Search for the cell housing the specified text and yield its [x, y] center coordinate. 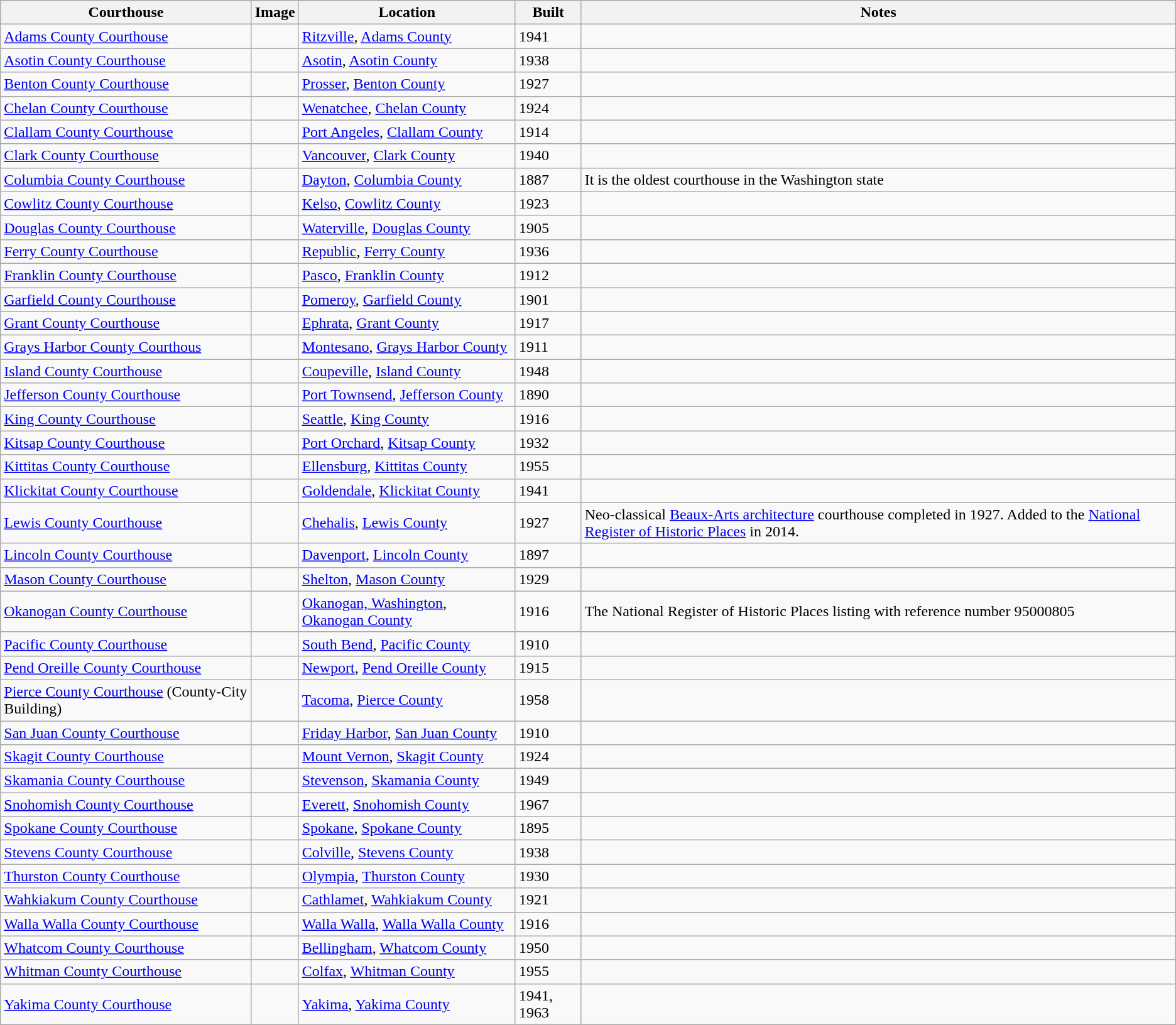
1897 [548, 555]
Ritzville, Adams County [407, 36]
1915 [548, 668]
Seattle, King County [407, 419]
Pierce County Courthouse (County-City Building) [126, 700]
1895 [548, 828]
Kittitas County Courthouse [126, 467]
Mount Vernon, Skagit County [407, 757]
Olympia, Thurston County [407, 876]
1930 [548, 876]
Walla Walla, Walla Walla County [407, 924]
Kelso, Cowlitz County [407, 203]
Ellensburg, Kittitas County [407, 467]
Newport, Pend Oreille County [407, 668]
Yakima County Courthouse [126, 1004]
1941, 1963 [548, 1004]
Wahkiakum County Courthouse [126, 900]
Notes [878, 13]
Republic, Ferry County [407, 251]
1936 [548, 251]
Skamania County Courthouse [126, 781]
Chelan County Courthouse [126, 108]
Everett, Snohomish County [407, 805]
Port Orchard, Kitsap County [407, 443]
Pend Oreille County Courthouse [126, 668]
1940 [548, 156]
Garfield County Courthouse [126, 300]
Montesano, Grays Harbor County [407, 347]
Clark County Courthouse [126, 156]
Prosser, Benton County [407, 84]
Stevenson, Skamania County [407, 781]
Wenatchee, Chelan County [407, 108]
Vancouver, Clark County [407, 156]
Colville, Stevens County [407, 852]
South Bend, Pacific County [407, 644]
Lewis County Courthouse [126, 523]
Jefferson County Courthouse [126, 395]
1917 [548, 323]
Thurston County Courthouse [126, 876]
1949 [548, 781]
Grays Harbor County Courthous [126, 347]
Clallam County Courthouse [126, 132]
The National Register of Historic Places listing with reference number 95000805 [878, 612]
Spokane County Courthouse [126, 828]
Douglas County Courthouse [126, 227]
San Juan County Courthouse [126, 733]
1923 [548, 203]
Okanogan County Courthouse [126, 612]
Grant County Courthouse [126, 323]
1914 [548, 132]
Klickitat County Courthouse [126, 491]
Coupeville, Island County [407, 371]
Location [407, 13]
1950 [548, 948]
Snohomish County Courthouse [126, 805]
1911 [548, 347]
Benton County Courthouse [126, 84]
1890 [548, 395]
Island County Courthouse [126, 371]
1929 [548, 579]
King County Courthouse [126, 419]
Stevens County Courthouse [126, 852]
Ferry County Courthouse [126, 251]
1932 [548, 443]
Spokane, Spokane County [407, 828]
Pasco, Franklin County [407, 275]
Goldendale, Klickitat County [407, 491]
Whatcom County Courthouse [126, 948]
Whitman County Courthouse [126, 972]
Franklin County Courthouse [126, 275]
Okanogan, Washington, Okanogan County [407, 612]
Tacoma, Pierce County [407, 700]
Waterville, Douglas County [407, 227]
Pomeroy, Garfield County [407, 300]
Cowlitz County Courthouse [126, 203]
Skagit County Courthouse [126, 757]
Columbia County Courthouse [126, 180]
Adams County Courthouse [126, 36]
1887 [548, 180]
Lincoln County Courthouse [126, 555]
1905 [548, 227]
Walla Walla County Courthouse [126, 924]
Davenport, Lincoln County [407, 555]
Asotin County Courthouse [126, 60]
Shelton, Mason County [407, 579]
Courthouse [126, 13]
Neo-classical Beaux-Arts architecture courthouse completed in 1927. Added to the National Register of Historic Places in 2014. [878, 523]
Kitsap County Courthouse [126, 443]
Bellingham, Whatcom County [407, 948]
Port Angeles, Clallam County [407, 132]
Pacific County Courthouse [126, 644]
Cathlamet, Wahkiakum County [407, 900]
1901 [548, 300]
Colfax, Whitman County [407, 972]
Dayton, Columbia County [407, 180]
1958 [548, 700]
Chehalis, Lewis County [407, 523]
Yakima, Yakima County [407, 1004]
1948 [548, 371]
Friday Harbor, San Juan County [407, 733]
Port Townsend, Jefferson County [407, 395]
Image [275, 13]
Mason County Courthouse [126, 579]
It is the oldest courthouse in the Washington state [878, 180]
1967 [548, 805]
Ephrata, Grant County [407, 323]
1912 [548, 275]
1921 [548, 900]
Built [548, 13]
Asotin, Asotin County [407, 60]
